Detect which cell encompasses the target text, then output its [x, y] center coordinate. 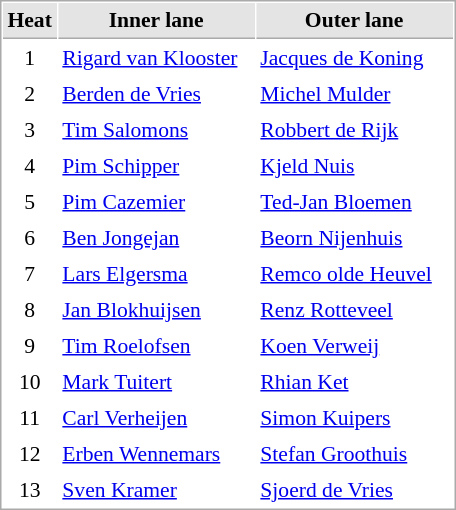
Tim Roelofsen [156, 345]
Michel Mulder [354, 93]
5 [30, 201]
Tim Salomons [156, 129]
Carl Verheijen [156, 417]
Renz Rotteveel [354, 309]
2 [30, 93]
Outer lane [354, 21]
Sven Kramer [156, 489]
Berden de Vries [156, 93]
11 [30, 417]
4 [30, 165]
Beorn Nijenhuis [354, 237]
Inner lane [156, 21]
3 [30, 129]
9 [30, 345]
Pim Schipper [156, 165]
10 [30, 381]
Pim Cazemier [156, 201]
Rigard van Klooster [156, 57]
Mark Tuitert [156, 381]
6 [30, 237]
Ted-Jan Bloemen [354, 201]
Koen Verweij [354, 345]
Simon Kuipers [354, 417]
Jacques de Koning [354, 57]
13 [30, 489]
Erben Wennemars [156, 453]
Lars Elgersma [156, 273]
Jan Blokhuijsen [156, 309]
Stefan Groothuis [354, 453]
Remco olde Heuvel [354, 273]
12 [30, 453]
Robbert de Rijk [354, 129]
Sjoerd de Vries [354, 489]
Heat [30, 21]
7 [30, 273]
8 [30, 309]
1 [30, 57]
Ben Jongejan [156, 237]
Kjeld Nuis [354, 165]
Rhian Ket [354, 381]
